Capture the cell that displays the provided text and extract its [x, y] central coordinate. 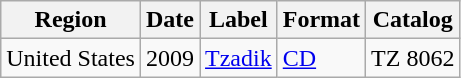
Region [71, 20]
TZ 8062 [413, 58]
Format [321, 20]
CD [321, 58]
Date [170, 20]
Label [239, 20]
Catalog [413, 20]
Tzadik [239, 58]
United States [71, 58]
2009 [170, 58]
